Return the [x, y] coordinate for the center point of the cell that contains the specified text.  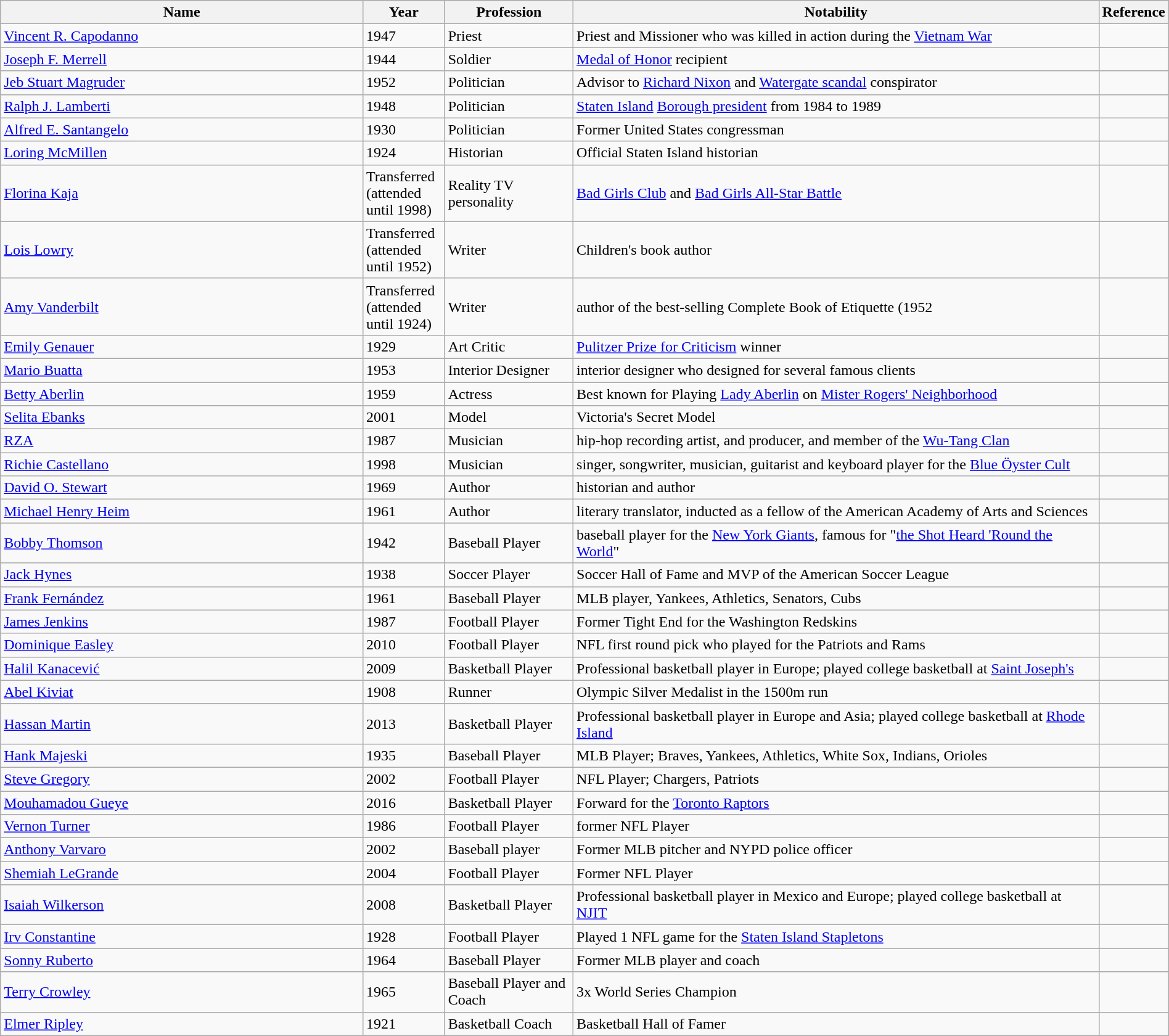
1947 [404, 36]
hip-hop recording artist, and producer, and member of the Wu-Tang Clan [836, 441]
Forward for the Toronto Raptors [836, 802]
Steve Gregory [182, 779]
Basketball Hall of Famer [836, 1024]
Isaiah Wilkerson [182, 905]
Amy Vanderbilt [182, 306]
1948 [404, 106]
2009 [404, 668]
1998 [404, 464]
Baseball player [509, 850]
Medal of Honor recipient [836, 59]
1935 [404, 755]
Frank Fernández [182, 598]
Vincent R. Capodanno [182, 36]
Joseph F. Merrell [182, 59]
Interior Designer [509, 370]
former NFL Player [836, 826]
1952 [404, 83]
Transferred (attended until 1952) [404, 250]
Advisor to Richard Nixon and Watergate scandal conspirator [836, 83]
Priest [509, 36]
Lois Lowry [182, 250]
1964 [404, 960]
Alfred E. Santangelo [182, 129]
Former MLB player and coach [836, 960]
author of the best-selling Complete Book of Etiquette (1952 [836, 306]
Former NFL Player [836, 873]
2010 [404, 645]
Reality TV personality [509, 193]
Shemiah LeGrande [182, 873]
1986 [404, 826]
2004 [404, 873]
Pulitzer Prize for Criticism winner [836, 347]
Loring McMillen [182, 153]
1953 [404, 370]
1921 [404, 1024]
Notability [836, 12]
Soldier [509, 59]
MLB Player; Braves, Yankees, Athletics, White Sox, Indians, Orioles [836, 755]
Baseball Player and Coach [509, 992]
Mario Buatta [182, 370]
Model [509, 417]
Reference [1133, 12]
3x World Series Champion [836, 992]
Official Staten Island historian [836, 153]
Ralph J. Lamberti [182, 106]
Played 1 NFL game for the Staten Island Stapletons [836, 937]
Olympic Silver Medalist in the 1500m run [836, 692]
Name [182, 12]
Historian [509, 153]
Richie Castellano [182, 464]
Anthony Varvaro [182, 850]
NFL first round pick who played for the Patriots and Rams [836, 645]
Transferred (attended until 1998) [404, 193]
Art Critic [509, 347]
Former Tight End for the Washington Redskins [836, 622]
1930 [404, 129]
1938 [404, 575]
Soccer Player [509, 575]
Hassan Martin [182, 724]
1942 [404, 543]
Runner [509, 692]
1929 [404, 347]
2016 [404, 802]
Professional basketball player in Mexico and Europe; played college basketball at NJIT [836, 905]
Staten Island Borough president from 1984 to 1989 [836, 106]
1965 [404, 992]
singer, songwriter, musician, guitarist and keyboard player for the Blue Öyster Cult [836, 464]
NFL Player; Chargers, Patriots [836, 779]
Bobby Thomson [182, 543]
interior designer who designed for several famous clients [836, 370]
Basketball Coach [509, 1024]
MLB player, Yankees, Athletics, Senators, Cubs [836, 598]
Vernon Turner [182, 826]
James Jenkins [182, 622]
Children's book author [836, 250]
David O. Stewart [182, 488]
Priest and Missioner who was killed in action during the Vietnam War [836, 36]
Emily Genauer [182, 347]
Transferred (attended until 1924) [404, 306]
RZA [182, 441]
baseball player for the New York Giants, famous for "the Shot Heard 'Round the World" [836, 543]
1969 [404, 488]
Michael Henry Heim [182, 511]
Professional basketball player in Europe; played college basketball at Saint Joseph's [836, 668]
Year [404, 12]
Soccer Hall of Fame and MVP of the American Soccer League [836, 575]
Mouhamadou Gueye [182, 802]
Bad Girls Club and Bad Girls All-Star Battle [836, 193]
Best known for Playing Lady Aberlin on Mister Rogers' Neighborhood [836, 394]
Halil Kanacević [182, 668]
2013 [404, 724]
Actress [509, 394]
2001 [404, 417]
Profession [509, 12]
1959 [404, 394]
Dominique Easley [182, 645]
Abel Kiviat [182, 692]
1908 [404, 692]
Former MLB pitcher and NYPD police officer [836, 850]
2008 [404, 905]
Victoria's Secret Model [836, 417]
Elmer Ripley [182, 1024]
Professional basketball player in Europe and Asia; played college basketball at Rhode Island [836, 724]
Former United States congressman [836, 129]
Jack Hynes [182, 575]
1928 [404, 937]
historian and author [836, 488]
Irv Constantine [182, 937]
Sonny Ruberto [182, 960]
literary translator, inducted as a fellow of the American Academy of Arts and Sciences [836, 511]
Hank Majeski [182, 755]
Selita Ebanks [182, 417]
Florina Kaja [182, 193]
Jeb Stuart Magruder [182, 83]
Betty Aberlin [182, 394]
1924 [404, 153]
1944 [404, 59]
Terry Crowley [182, 992]
